Determine the [x, y] coordinate at the center of the cell enclosing the given text.  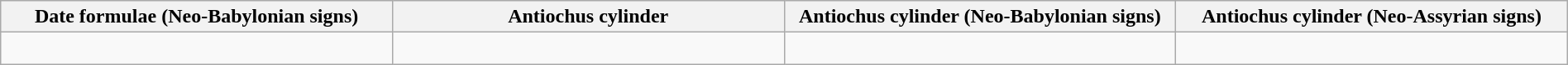
Date formulae (Neo-Babylonian signs) [197, 17]
Antiochus cylinder (Neo-Babylonian signs) [980, 17]
Antiochus cylinder [588, 17]
Antiochus cylinder (Neo-Assyrian signs) [1372, 17]
